Find where the given text appears and provide that cell's center as (X, Y) coordinate. 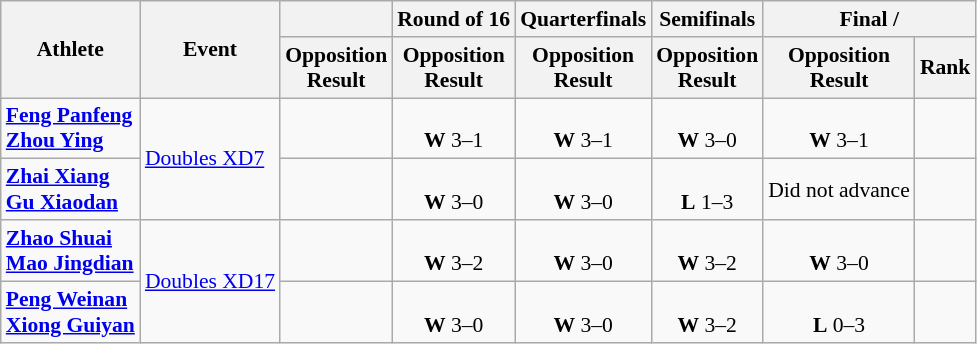
Feng PanfengZhou Ying (70, 128)
Event (210, 50)
L 1–3 (707, 190)
Zhao ShuaiMao Jingdian (70, 250)
Did not advance (839, 190)
Doubles XD17 (210, 281)
Quarterfinals (583, 19)
Zhai XiangGu Xiaodan (70, 190)
Rank (946, 68)
Peng WeinanXiong Guiyan (70, 312)
Athlete (70, 50)
L 0–3 (839, 312)
Round of 16 (454, 19)
Final / (869, 19)
Semifinals (707, 19)
Doubles XD7 (210, 159)
